Return [X, Y] of the center of cell containing provided text 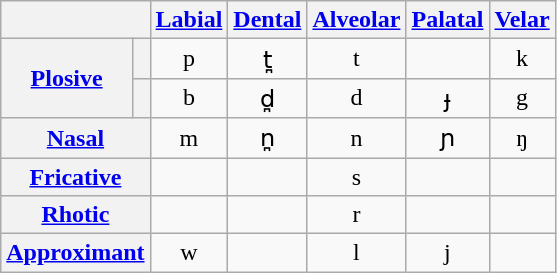
t [356, 59]
n [356, 138]
ŋ [522, 138]
t̪ [268, 59]
n̪ [268, 138]
l [356, 253]
w [189, 253]
m [189, 138]
Approximant [76, 253]
Rhotic [76, 215]
g [522, 98]
Velar [522, 20]
Nasal [76, 138]
Palatal [448, 20]
d [356, 98]
Dental [268, 20]
ɟ [448, 98]
r [356, 215]
Fricative [76, 177]
s [356, 177]
b [189, 98]
k [522, 59]
Plosive [67, 78]
j [448, 253]
ɲ [448, 138]
p [189, 59]
d̪ [268, 98]
Labial [189, 20]
Alveolar [356, 20]
